Return [X, Y] of the center of cell containing provided text 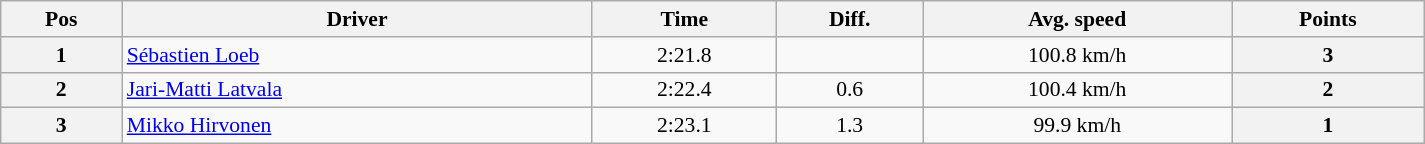
Driver [358, 19]
2:21.8 [684, 55]
1.3 [850, 126]
2:23.1 [684, 126]
0.6 [850, 90]
Time [684, 19]
Pos [62, 19]
Jari-Matti Latvala [358, 90]
Diff. [850, 19]
Points [1328, 19]
2:22.4 [684, 90]
Mikko Hirvonen [358, 126]
100.4 km/h [1078, 90]
100.8 km/h [1078, 55]
99.9 km/h [1078, 126]
Sébastien Loeb [358, 55]
Avg. speed [1078, 19]
